Output the [x, y] coordinate of the center of the cell containing the given text.  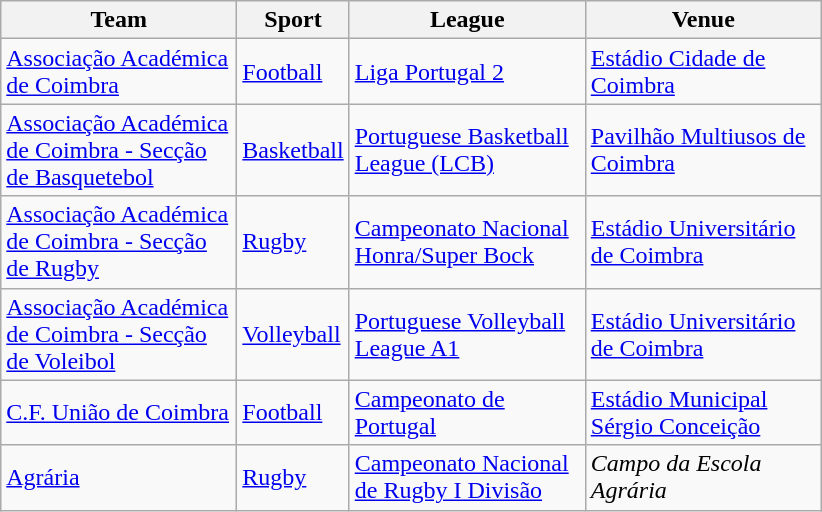
Venue [703, 20]
Volleyball [293, 334]
Estádio Municipal Sérgio Conceição [703, 412]
Portuguese Basketball League (LCB) [467, 150]
Estádio Cidade de Coimbra [703, 72]
Portuguese Volleyball League A1 [467, 334]
Campeonato Nacional Honra/Super Bock [467, 242]
Associação Académica de Coimbra [119, 72]
Associação Académica de Coimbra - Secção de Voleibol [119, 334]
Associação Académica de Coimbra - Secção de Rugby [119, 242]
Liga Portugal 2 [467, 72]
Campeonato de Portugal [467, 412]
Sport [293, 20]
League [467, 20]
Campo da Escola Agrária [703, 478]
Team [119, 20]
Associação Académica de Coimbra - Secção de Basquetebol [119, 150]
Agrária [119, 478]
Pavilhão Multiusos de Coimbra [703, 150]
C.F. União de Coimbra [119, 412]
Campeonato Nacional de Rugby I Divisão [467, 478]
Basketball [293, 150]
